Find where the given text appears and provide that cell's center as (x, y) coordinate. 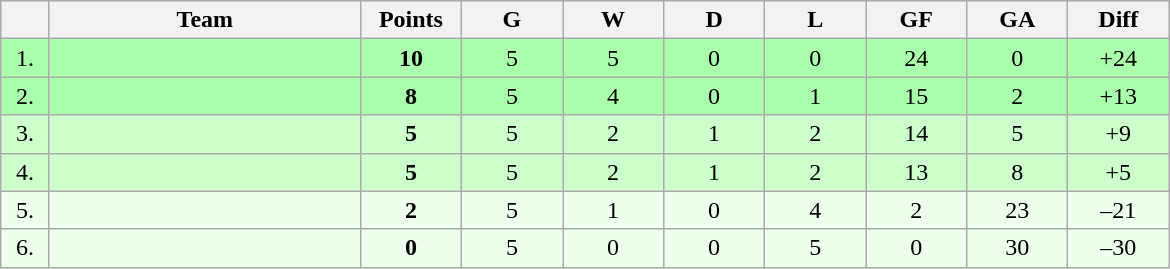
1. (26, 58)
–30 (1118, 248)
3. (26, 134)
Points (410, 20)
W (612, 20)
30 (1018, 248)
2. (26, 96)
15 (916, 96)
GF (916, 20)
24 (916, 58)
+5 (1118, 172)
L (816, 20)
6. (26, 248)
4. (26, 172)
14 (916, 134)
–21 (1118, 210)
13 (916, 172)
5. (26, 210)
+9 (1118, 134)
+13 (1118, 96)
G (512, 20)
Team (204, 20)
GA (1018, 20)
10 (410, 58)
Diff (1118, 20)
23 (1018, 210)
D (714, 20)
+24 (1118, 58)
